Search for the cell housing the specified text and yield its [X, Y] center coordinate. 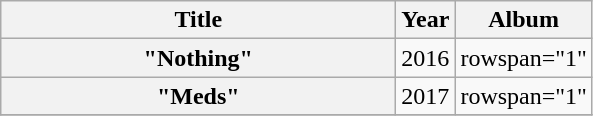
Album [524, 20]
Year [426, 20]
2017 [426, 96]
"Nothing" [198, 58]
2016 [426, 58]
"Meds" [198, 96]
Title [198, 20]
